Extract the [x, y] coordinate from the center of the cell holding the provided text.  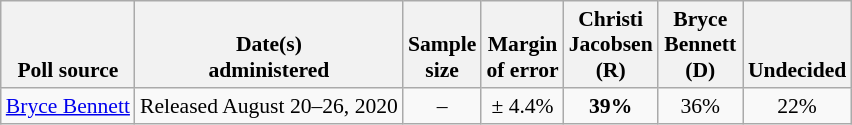
Released August 20–26, 2020 [269, 106]
± 4.4% [522, 106]
Poll source [68, 44]
Bryce Bennett [68, 106]
Date(s)administered [269, 44]
36% [700, 106]
22% [797, 106]
39% [611, 106]
Bryce Bennett (D) [700, 44]
Samplesize [442, 44]
Undecided [797, 44]
Christi Jacobsen (R) [611, 44]
– [442, 106]
Marginof error [522, 44]
